Output the (x, y) coordinate of the center of the cell containing the given text.  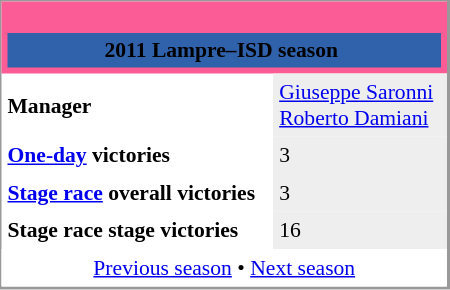
Previous season • Next season (225, 268)
Stage race stage victories (138, 231)
One-day victories (138, 155)
16 (360, 231)
Giuseppe SaronniRoberto Damiani (360, 106)
Manager (138, 106)
Stage race overall victories (138, 193)
